From the cell containing the given text, extract its center point as (x, y) coordinate. 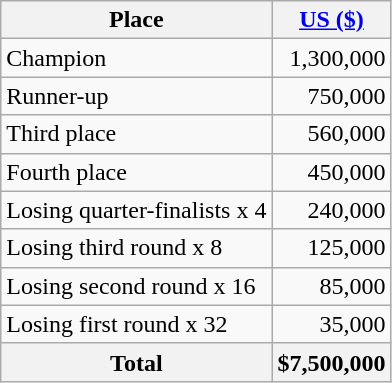
Losing first round x 32 (136, 324)
Total (136, 362)
Fourth place (136, 172)
Losing second round x 16 (136, 286)
1,300,000 (332, 58)
450,000 (332, 172)
Runner-up (136, 96)
125,000 (332, 248)
US ($) (332, 20)
85,000 (332, 286)
560,000 (332, 134)
Losing quarter-finalists x 4 (136, 210)
35,000 (332, 324)
Losing third round x 8 (136, 248)
240,000 (332, 210)
$7,500,000 (332, 362)
Third place (136, 134)
Champion (136, 58)
Place (136, 20)
750,000 (332, 96)
